Output the [x, y] coordinate of the center of the cell containing the given text.  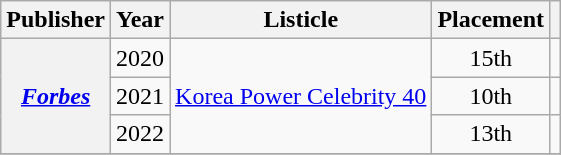
Forbes [56, 96]
10th [491, 96]
Placement [491, 20]
2021 [140, 96]
15th [491, 58]
Korea Power Celebrity 40 [301, 96]
2022 [140, 134]
2020 [140, 58]
13th [491, 134]
Listicle [301, 20]
Year [140, 20]
Publisher [56, 20]
